Locate the cell with the specified text and output its (X, Y) center coordinate. 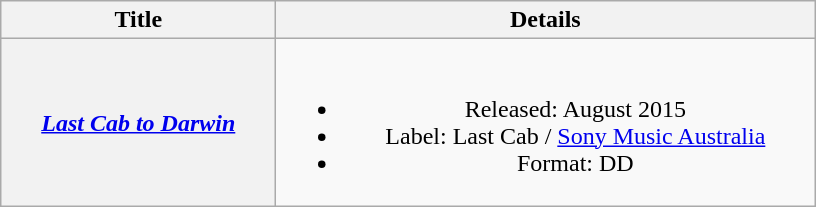
Last Cab to Darwin (138, 122)
Title (138, 20)
Details (546, 20)
Released: August 2015Label: Last Cab / Sony Music AustraliaFormat: DD (546, 122)
